Detect which cell encompasses the target text, then output its [x, y] center coordinate. 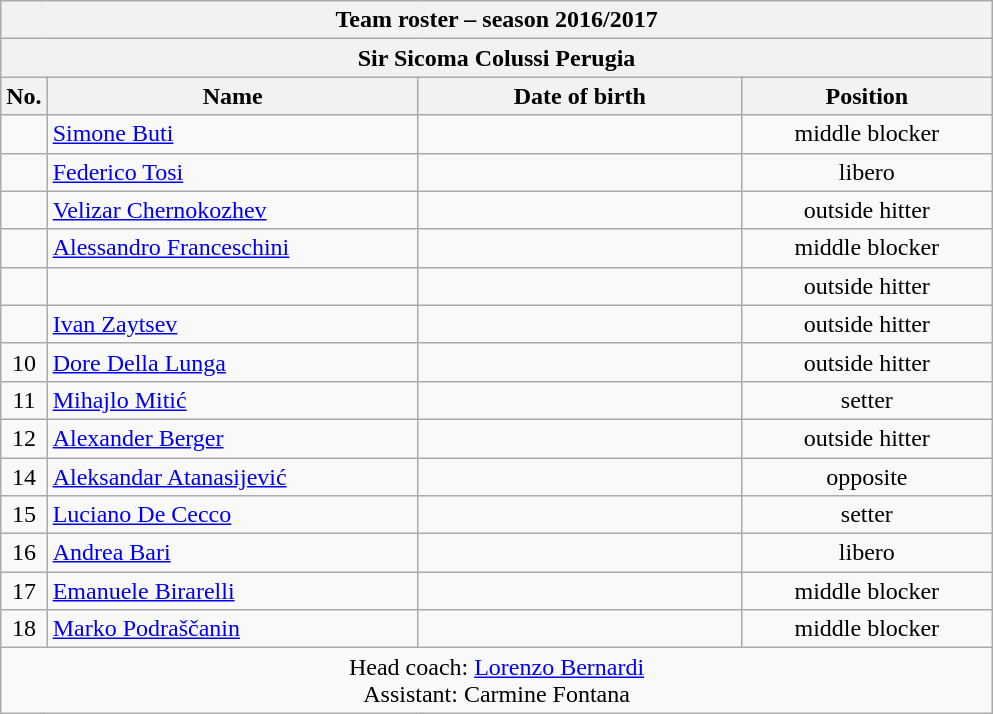
12 [24, 438]
Aleksandar Atanasijević [232, 477]
11 [24, 400]
10 [24, 362]
15 [24, 515]
Head coach: Lorenzo BernardiAssistant: Carmine Fontana [497, 680]
Alexander Berger [232, 438]
17 [24, 591]
opposite [866, 477]
Federico Tosi [232, 172]
Alessandro Franceschini [232, 248]
Mihajlo Mitić [232, 400]
Ivan Zaytsev [232, 324]
Date of birth [580, 96]
Emanuele Birarelli [232, 591]
Name [232, 96]
14 [24, 477]
No. [24, 96]
16 [24, 553]
Dore Della Lunga [232, 362]
Andrea Bari [232, 553]
Marko Podraščanin [232, 629]
Sir Sicoma Colussi Perugia [497, 58]
Team roster – season 2016/2017 [497, 20]
18 [24, 629]
Luciano De Cecco [232, 515]
Simone Buti [232, 134]
Position [866, 96]
Velizar Chernokozhev [232, 210]
